Output the (X, Y) coordinate of the center of the cell containing the given text.  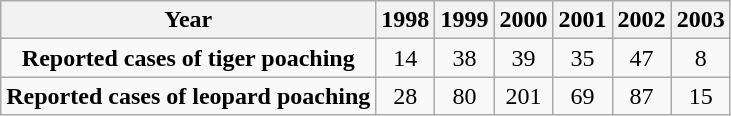
69 (582, 96)
2000 (524, 20)
47 (642, 58)
1998 (406, 20)
38 (464, 58)
28 (406, 96)
2002 (642, 20)
39 (524, 58)
8 (700, 58)
201 (524, 96)
Year (188, 20)
2003 (700, 20)
80 (464, 96)
14 (406, 58)
87 (642, 96)
1999 (464, 20)
Reported cases of leopard poaching (188, 96)
35 (582, 58)
15 (700, 96)
Reported cases of tiger poaching (188, 58)
2001 (582, 20)
